From the cell containing the given text, extract its center point as [x, y] coordinate. 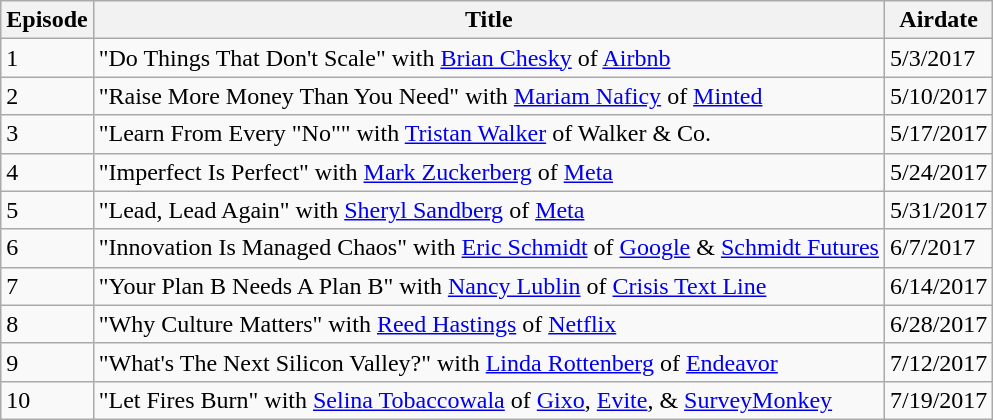
7/12/2017 [938, 362]
2 [47, 96]
Title [488, 20]
"Innovation Is Managed Chaos" with Eric Schmidt of Google & Schmidt Futures [488, 248]
"Your Plan B Needs A Plan B" with Nancy Lublin of Crisis Text Line [488, 286]
10 [47, 400]
"Learn From Every "No"" with Tristan Walker of Walker & Co. [488, 134]
6/7/2017 [938, 248]
5 [47, 210]
"Do Things That Don't Scale" with Brian Chesky of Airbnb [488, 58]
5/3/2017 [938, 58]
"Let Fires Burn" with Selina Tobaccowala of Gixo, Evite, & SurveyMonkey [488, 400]
5/17/2017 [938, 134]
Airdate [938, 20]
"Lead, Lead Again" with Sheryl Sandberg of Meta [488, 210]
1 [47, 58]
6 [47, 248]
3 [47, 134]
5/10/2017 [938, 96]
8 [47, 324]
"What's The Next Silicon Valley?" with Linda Rottenberg of Endeavor [488, 362]
9 [47, 362]
"Imperfect Is Perfect" with Mark Zuckerberg of Meta [488, 172]
5/24/2017 [938, 172]
6/28/2017 [938, 324]
6/14/2017 [938, 286]
4 [47, 172]
7/19/2017 [938, 400]
"Raise More Money Than You Need" with Mariam Naficy of Minted [488, 96]
"Why Culture Matters" with Reed Hastings of Netflix [488, 324]
Episode [47, 20]
5/31/2017 [938, 210]
7 [47, 286]
